Search for the cell housing the specified text and yield its (x, y) center coordinate. 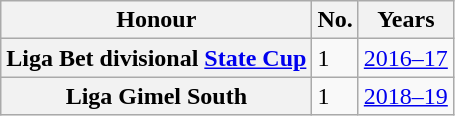
2016–17 (406, 58)
Honour (156, 20)
No. (335, 20)
Years (406, 20)
2018–19 (406, 96)
Liga Gimel South (156, 96)
Liga Bet divisional State Cup (156, 58)
